Determine the (X, Y) coordinate at the center of the cell enclosing the given text.  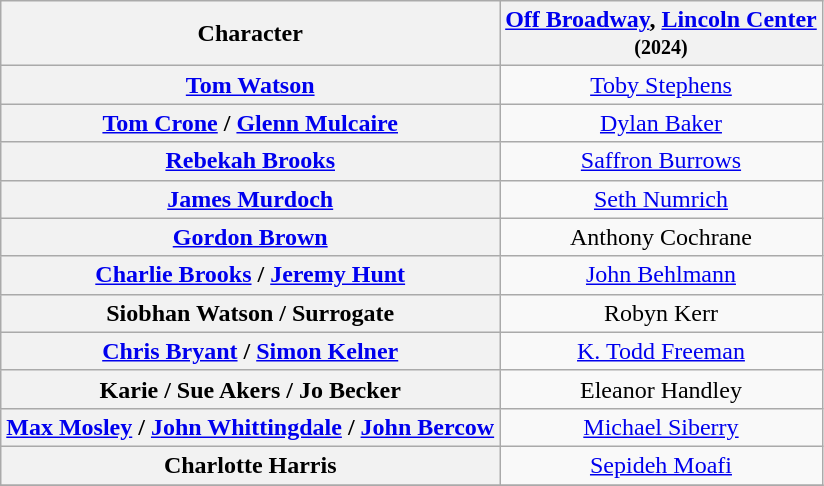
Seth Numrich (662, 199)
Charlotte Harris (250, 465)
James Murdoch (250, 199)
Anthony Cochrane (662, 237)
Robyn Kerr (662, 313)
Max Mosley / John Whittingdale / John Bercow (250, 427)
Gordon Brown (250, 237)
Tom Watson (250, 85)
Siobhan Watson / Surrogate (250, 313)
Rebekah Brooks (250, 161)
Tom Crone / Glenn Mulcaire (250, 123)
Saffron Burrows (662, 161)
Karie / Sue Akers / Jo Becker (250, 389)
Eleanor Handley (662, 389)
Off Broadway, Lincoln Center(2024) (662, 34)
Chris Bryant / Simon Kelner (250, 351)
Sepideh Moafi (662, 465)
Toby Stephens (662, 85)
John Behlmann (662, 275)
Michael Siberry (662, 427)
K. Todd Freeman (662, 351)
Dylan Baker (662, 123)
Charlie Brooks / Jeremy Hunt (250, 275)
Character (250, 34)
